Provide the (x, y) coordinate of the cell's center where the given text is located.  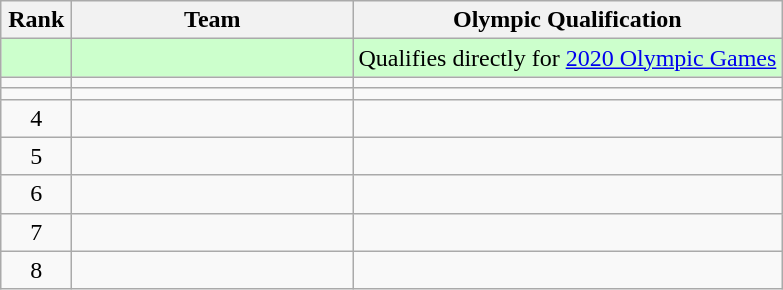
6 (36, 194)
8 (36, 270)
4 (36, 118)
7 (36, 232)
5 (36, 156)
Team (212, 20)
Olympic Qualification (568, 20)
Rank (36, 20)
Qualifies directly for 2020 Olympic Games (568, 58)
